Output the [x, y] coordinate of the center of the cell containing the given text.  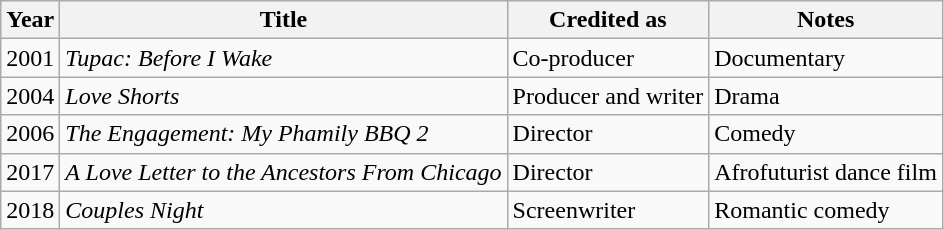
Title [284, 20]
2017 [30, 172]
Year [30, 20]
2018 [30, 210]
Screenwriter [608, 210]
2006 [30, 134]
Tupac: Before I Wake [284, 58]
Comedy [826, 134]
Notes [826, 20]
The Engagement: My Phamily BBQ 2 [284, 134]
2001 [30, 58]
2004 [30, 96]
Documentary [826, 58]
Credited as [608, 20]
Drama [826, 96]
A Love Letter to the Ancestors From Chicago [284, 172]
Couples Night [284, 210]
Romantic comedy [826, 210]
Afrofuturist dance film [826, 172]
Love Shorts [284, 96]
Producer and writer [608, 96]
Co-producer [608, 58]
